From the cell containing the given text, extract its center point as [X, Y] coordinate. 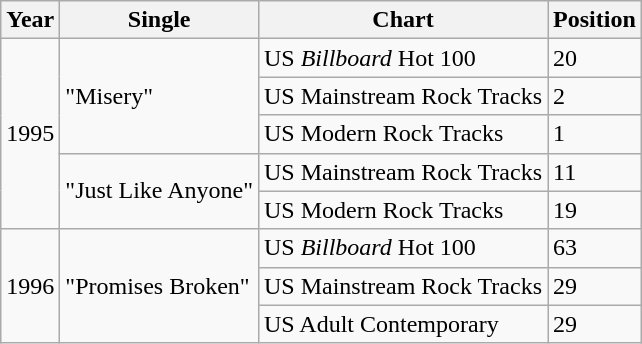
Position [595, 20]
Year [30, 20]
1 [595, 134]
Single [160, 20]
"Promises Broken" [160, 286]
20 [595, 58]
1996 [30, 286]
2 [595, 96]
63 [595, 248]
US Adult Contemporary [402, 324]
"Misery" [160, 96]
19 [595, 210]
1995 [30, 134]
Chart [402, 20]
11 [595, 172]
"Just Like Anyone" [160, 191]
